Search for the cell housing the specified text and yield its (x, y) center coordinate. 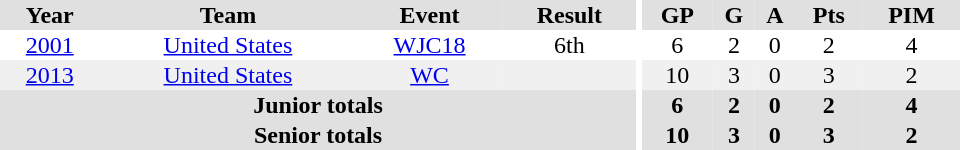
A (775, 15)
6th (570, 45)
WC (429, 75)
Junior totals (318, 105)
Result (570, 15)
Event (429, 15)
2013 (50, 75)
G (734, 15)
PIM (912, 15)
Year (50, 15)
Senior totals (318, 135)
Pts (829, 15)
GP (678, 15)
Team (228, 15)
WJC18 (429, 45)
2001 (50, 45)
